Detect which cell encompasses the target text, then output its (x, y) center coordinate. 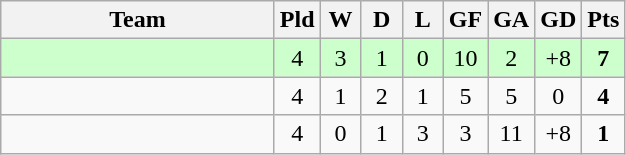
W (340, 20)
L (422, 20)
D (382, 20)
GA (512, 20)
10 (465, 58)
Pld (297, 20)
Pts (604, 20)
GF (465, 20)
Team (138, 20)
GD (558, 20)
11 (512, 134)
7 (604, 58)
